Find where the given text appears and provide that cell's center as (x, y) coordinate. 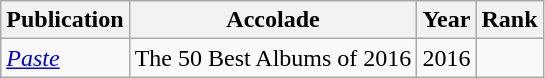
Paste (65, 58)
2016 (446, 58)
Year (446, 20)
Publication (65, 20)
Rank (510, 20)
Accolade (273, 20)
The 50 Best Albums of 2016 (273, 58)
